Provide the [X, Y] coordinate of the cell's center where the given text is located.  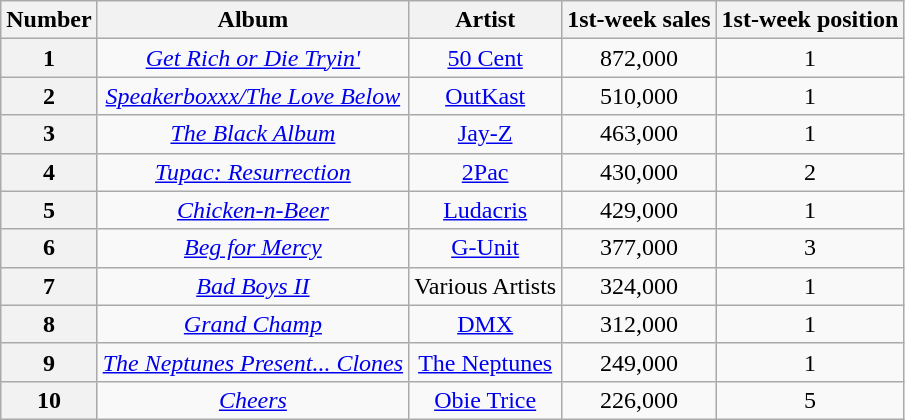
312,000 [639, 324]
430,000 [639, 172]
7 [49, 286]
249,000 [639, 362]
Jay-Z [486, 134]
The Neptunes [486, 362]
10 [49, 400]
1st-week position [810, 20]
Obie Trice [486, 400]
DMX [486, 324]
Bad Boys II [252, 286]
Ludacris [486, 210]
The Black Album [252, 134]
Speakerboxxx/The Love Below [252, 96]
Get Rich or Die Tryin' [252, 58]
OutKast [486, 96]
50 Cent [486, 58]
9 [49, 362]
Grand Champ [252, 324]
Beg for Mercy [252, 248]
872,000 [639, 58]
324,000 [639, 286]
Number [49, 20]
226,000 [639, 400]
Various Artists [486, 286]
377,000 [639, 248]
Chicken-n-Beer [252, 210]
6 [49, 248]
Tupac: Resurrection [252, 172]
463,000 [639, 134]
510,000 [639, 96]
G-Unit [486, 248]
4 [49, 172]
Cheers [252, 400]
429,000 [639, 210]
2Pac [486, 172]
The Neptunes Present... Clones [252, 362]
Artist [486, 20]
Album [252, 20]
8 [49, 324]
1st-week sales [639, 20]
